Return the [X, Y] coordinate for the center point of the cell that contains the specified text.  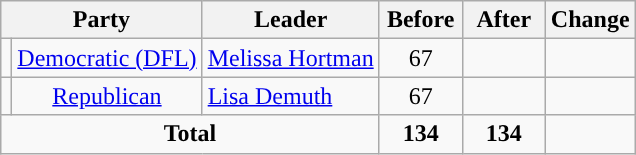
Change [590, 20]
Republican [107, 96]
Party [102, 20]
After [504, 20]
Lisa Demuth [290, 96]
Melissa Hortman [290, 58]
Total [190, 134]
Leader [290, 20]
Before [420, 20]
Democratic (DFL) [107, 58]
